Extract the (x, y) coordinate from the center of the cell holding the provided text.  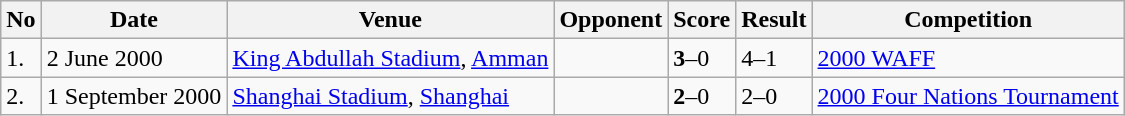
2000 WAFF (968, 58)
Date (134, 20)
4–1 (774, 58)
Score (702, 20)
3–0 (702, 58)
2000 Four Nations Tournament (968, 96)
2. (21, 96)
Venue (390, 20)
No (21, 20)
Shanghai Stadium, Shanghai (390, 96)
2 June 2000 (134, 58)
Competition (968, 20)
1 September 2000 (134, 96)
Result (774, 20)
Opponent (611, 20)
1. (21, 58)
King Abdullah Stadium, Amman (390, 58)
